Find where the given text appears and provide that cell's center as (X, Y) coordinate. 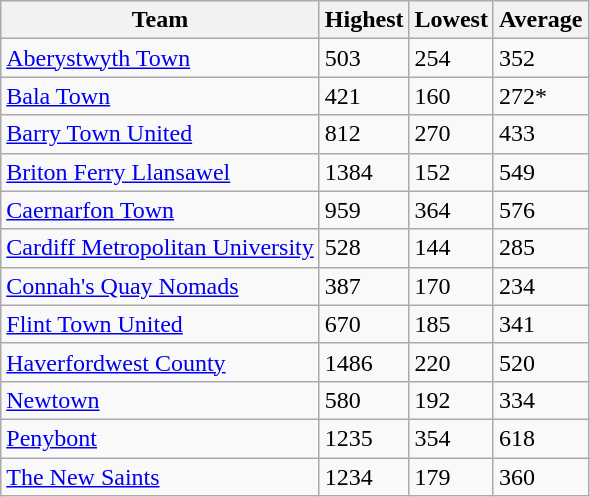
152 (451, 172)
170 (451, 286)
549 (540, 172)
Newtown (160, 400)
354 (451, 438)
160 (451, 96)
220 (451, 362)
Team (160, 20)
1384 (364, 172)
364 (451, 210)
580 (364, 400)
Cardiff Metropolitan University (160, 248)
Briton Ferry Llansawel (160, 172)
Penybont (160, 438)
Haverfordwest County (160, 362)
Bala Town (160, 96)
Average (540, 20)
433 (540, 134)
Barry Town United (160, 134)
179 (451, 477)
270 (451, 134)
The New Saints (160, 477)
618 (540, 438)
272* (540, 96)
352 (540, 58)
387 (364, 286)
341 (540, 324)
254 (451, 58)
528 (364, 248)
192 (451, 400)
234 (540, 286)
144 (451, 248)
670 (364, 324)
1486 (364, 362)
334 (540, 400)
285 (540, 248)
812 (364, 134)
Flint Town United (160, 324)
Lowest (451, 20)
Aberystwyth Town (160, 58)
503 (364, 58)
520 (540, 362)
421 (364, 96)
959 (364, 210)
1235 (364, 438)
1234 (364, 477)
Caernarfon Town (160, 210)
185 (451, 324)
576 (540, 210)
Highest (364, 20)
Connah's Quay Nomads (160, 286)
360 (540, 477)
